Detect which cell encompasses the target text, then output its (X, Y) center coordinate. 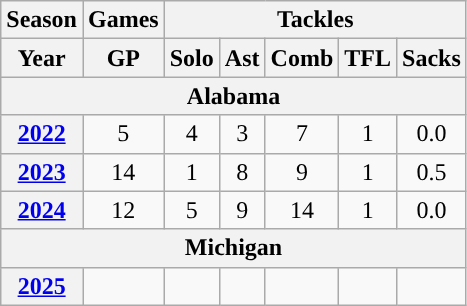
Solo (192, 58)
2025 (42, 286)
4 (192, 134)
Sacks (432, 58)
3 (242, 134)
Year (42, 58)
12 (123, 210)
Ast (242, 58)
7 (302, 134)
GP (123, 58)
Michigan (234, 248)
Tackles (315, 20)
Games (123, 20)
2022 (42, 134)
Alabama (234, 96)
0.5 (432, 172)
2023 (42, 172)
Season (42, 20)
8 (242, 172)
TFL (368, 58)
Comb (302, 58)
2024 (42, 210)
